Detect which cell encompasses the target text, then output its (X, Y) center coordinate. 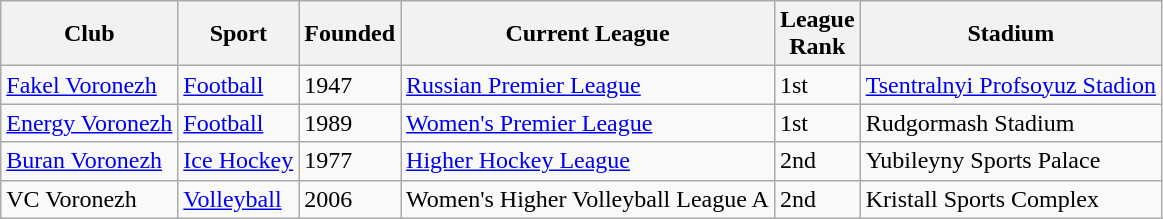
Rudgormash Stadium (1010, 123)
2006 (350, 199)
1977 (350, 161)
Kristall Sports Complex (1010, 199)
Volleyball (238, 199)
Russian Premier League (588, 85)
1989 (350, 123)
LeagueRank (817, 34)
Club (90, 34)
Women's Premier League (588, 123)
Founded (350, 34)
Current League (588, 34)
Energy Voronezh (90, 123)
Women's Higher Volleyball League A (588, 199)
VC Voronezh (90, 199)
Tsentralnyi Profsoyuz Stadion (1010, 85)
Sport (238, 34)
1947 (350, 85)
Buran Voronezh (90, 161)
Yubileyny Sports Palace (1010, 161)
Stadium (1010, 34)
Fakel Voronezh (90, 85)
Ice Hockey (238, 161)
Higher Hockey League (588, 161)
